Locate the cell with the specified text and output its (X, Y) center coordinate. 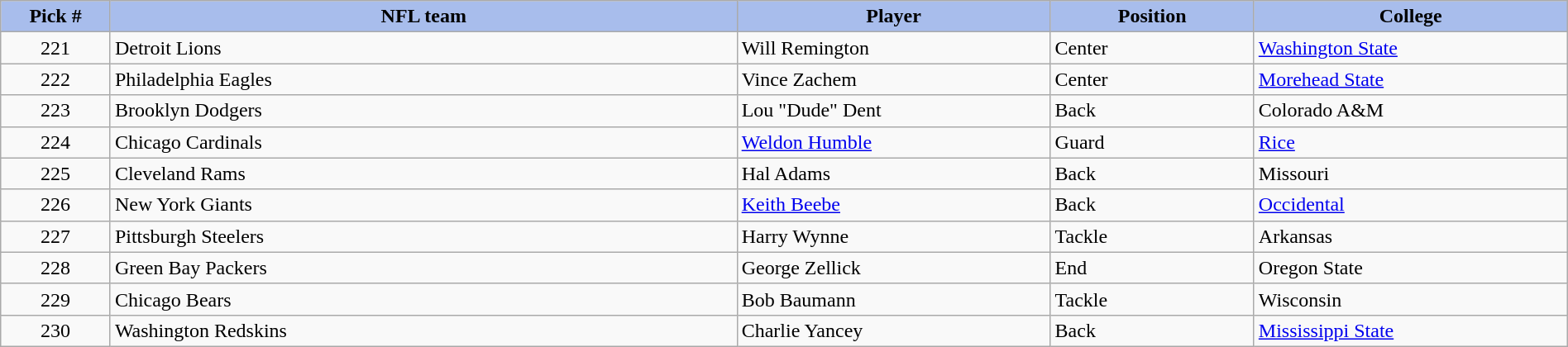
Philadelphia Eagles (423, 79)
College (1411, 17)
Washington State (1411, 48)
223 (56, 111)
Position (1152, 17)
Will Remington (893, 48)
Player (893, 17)
Chicago Cardinals (423, 142)
230 (56, 330)
Keith Beebe (893, 205)
Missouri (1411, 173)
Cleveland Rams (423, 173)
229 (56, 299)
225 (56, 173)
Chicago Bears (423, 299)
Pick # (56, 17)
NFL team (423, 17)
End (1152, 268)
Detroit Lions (423, 48)
Hal Adams (893, 173)
Rice (1411, 142)
Harry Wynne (893, 236)
Charlie Yancey (893, 330)
Bob Baumann (893, 299)
Lou "Dude" Dent (893, 111)
Mississippi State (1411, 330)
Wisconsin (1411, 299)
Guard (1152, 142)
Colorado A&M (1411, 111)
Weldon Humble (893, 142)
George Zellick (893, 268)
226 (56, 205)
Pittsburgh Steelers (423, 236)
Occidental (1411, 205)
Arkansas (1411, 236)
Vince Zachem (893, 79)
Washington Redskins (423, 330)
221 (56, 48)
New York Giants (423, 205)
228 (56, 268)
227 (56, 236)
Oregon State (1411, 268)
Morehead State (1411, 79)
224 (56, 142)
222 (56, 79)
Brooklyn Dodgers (423, 111)
Green Bay Packers (423, 268)
